Find where the given text appears and provide that cell's center as [x, y] coordinate. 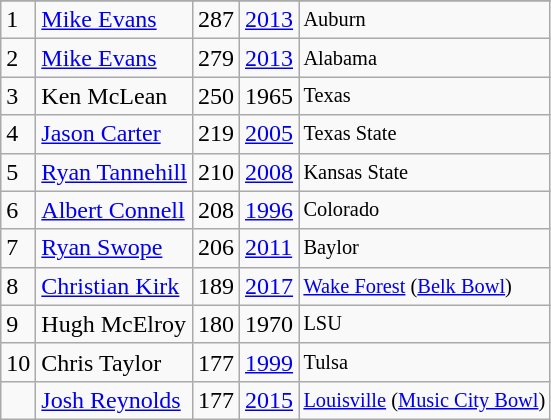
Hugh McElroy [114, 324]
208 [216, 210]
189 [216, 286]
219 [216, 134]
2017 [270, 286]
Auburn [425, 20]
3 [18, 96]
Chris Taylor [114, 362]
Ryan Tannehill [114, 172]
5 [18, 172]
1965 [270, 96]
2011 [270, 248]
279 [216, 58]
4 [18, 134]
210 [216, 172]
6 [18, 210]
Jason Carter [114, 134]
Wake Forest (Belk Bowl) [425, 286]
1 [18, 20]
Ken McLean [114, 96]
Albert Connell [114, 210]
LSU [425, 324]
1999 [270, 362]
2 [18, 58]
1970 [270, 324]
Christian Kirk [114, 286]
10 [18, 362]
1996 [270, 210]
287 [216, 20]
206 [216, 248]
8 [18, 286]
9 [18, 324]
Baylor [425, 248]
Texas State [425, 134]
180 [216, 324]
Ryan Swope [114, 248]
Colorado [425, 210]
250 [216, 96]
2015 [270, 400]
Kansas State [425, 172]
Alabama [425, 58]
Tulsa [425, 362]
Texas [425, 96]
2008 [270, 172]
Josh Reynolds [114, 400]
Louisville (Music City Bowl) [425, 400]
7 [18, 248]
2005 [270, 134]
